Output the (x, y) coordinate of the center of the cell containing the given text.  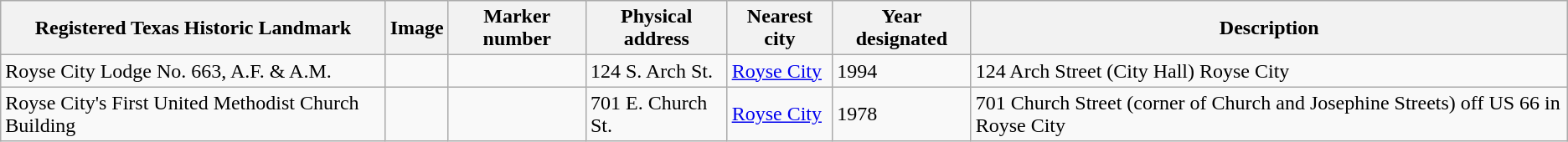
1994 (901, 71)
Marker number (517, 28)
124 Arch Street (City Hall) Royse City (1269, 71)
Physical address (657, 28)
Year designated (901, 28)
701 Church Street (corner of Church and Josephine Streets) off US 66 in Royse City (1269, 114)
Royse City's First United Methodist Church Building (193, 114)
124 S. Arch St. (657, 71)
Nearest city (780, 28)
1978 (901, 114)
Royse City Lodge No. 663, A.F. & A.M. (193, 71)
Image (417, 28)
Description (1269, 28)
701 E. Church St. (657, 114)
Registered Texas Historic Landmark (193, 28)
